Provide the [X, Y] coordinate of the cell's center where the given text is located.  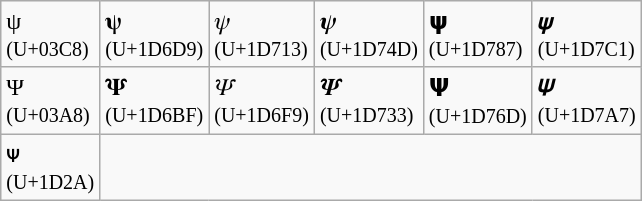
𝛙(U+1D6D9) [154, 34]
𝞇(U+1D787) [478, 34]
𝝍(U+1D74D) [368, 34]
𝟁(U+1D7C1) [586, 34]
𝝭(U+1D76D) [478, 100]
ψ(U+03C8) [50, 34]
𝞧(U+1D7A7) [586, 100]
𝛹(U+1D6F9) [262, 100]
ᴪ(U+1D2A) [50, 168]
𝜓(U+1D713) [262, 34]
𝜳(U+1D733) [368, 100]
𝚿(U+1D6BF) [154, 100]
Ψ(U+03A8) [50, 100]
